Return the (X, Y) coordinate for the center point of the cell that contains the specified text.  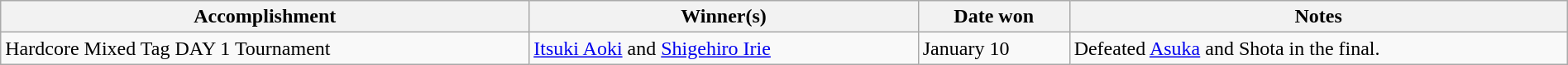
Hardcore Mixed Tag DAY 1 Tournament (265, 48)
Date won (994, 17)
Itsuki Aoki and Shigehiro Irie (724, 48)
Defeated Asuka and Shota in the final. (1318, 48)
Winner(s) (724, 17)
Accomplishment (265, 17)
Notes (1318, 17)
January 10 (994, 48)
